Extract the [x, y] coordinate from the center of the cell holding the provided text.  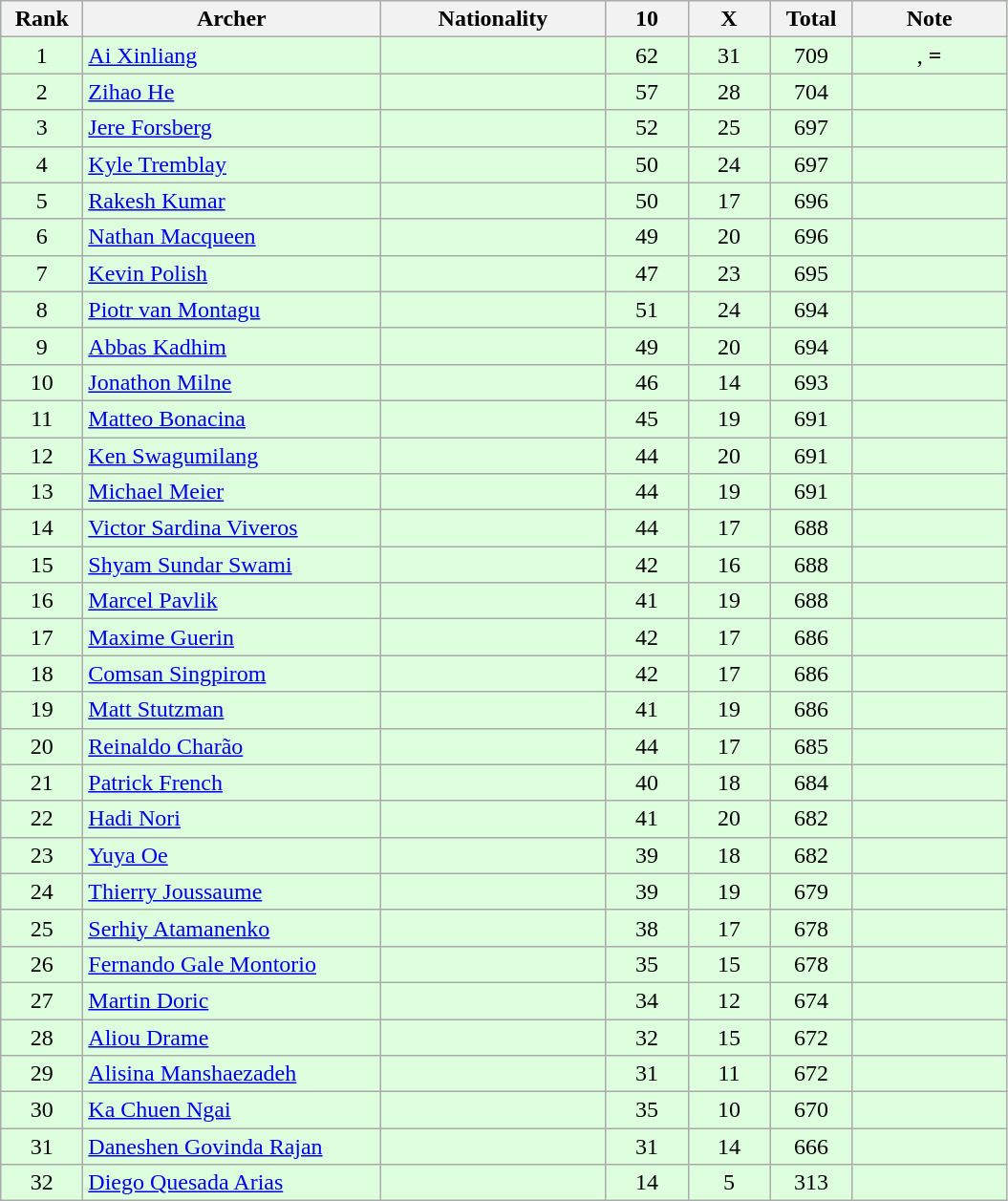
Rank [42, 19]
709 [811, 55]
Rakesh Kumar [231, 201]
26 [42, 964]
30 [42, 1110]
47 [647, 273]
Fernando Gale Montorio [231, 964]
38 [647, 928]
Yuya Oe [231, 855]
4 [42, 164]
Abbas Kadhim [231, 346]
Victor Sardina Viveros [231, 528]
313 [811, 1183]
Michael Meier [231, 492]
8 [42, 310]
Kevin Polish [231, 273]
Jonathon Milne [231, 382]
Ka Chuen Ngai [231, 1110]
Comsan Singpirom [231, 674]
, = [929, 55]
Piotr van Montagu [231, 310]
X [729, 19]
666 [811, 1147]
704 [811, 92]
Thierry Joussaume [231, 891]
Hadi Nori [231, 819]
Zihao He [231, 92]
693 [811, 382]
Total [811, 19]
57 [647, 92]
13 [42, 492]
Serhiy Atamanenko [231, 928]
7 [42, 273]
Reinaldo Charão [231, 746]
685 [811, 746]
2 [42, 92]
Ken Swagumilang [231, 456]
Shyam Sundar Swami [231, 565]
Archer [231, 19]
Ai Xinliang [231, 55]
Maxime Guerin [231, 637]
684 [811, 783]
21 [42, 783]
670 [811, 1110]
Matt Stutzman [231, 710]
22 [42, 819]
45 [647, 418]
46 [647, 382]
674 [811, 1000]
Nathan Macqueen [231, 237]
Marcel Pavlik [231, 601]
Nationality [493, 19]
29 [42, 1074]
40 [647, 783]
679 [811, 891]
62 [647, 55]
27 [42, 1000]
9 [42, 346]
Kyle Tremblay [231, 164]
Aliou Drame [231, 1037]
51 [647, 310]
Patrick French [231, 783]
6 [42, 237]
Daneshen Govinda Rajan [231, 1147]
52 [647, 128]
695 [811, 273]
34 [647, 1000]
Diego Quesada Arias [231, 1183]
Alisina Manshaezadeh [231, 1074]
1 [42, 55]
Matteo Bonacina [231, 418]
Martin Doric [231, 1000]
3 [42, 128]
Note [929, 19]
Jere Forsberg [231, 128]
